Return the (X, Y) coordinate for the center point of the cell that contains the specified text.  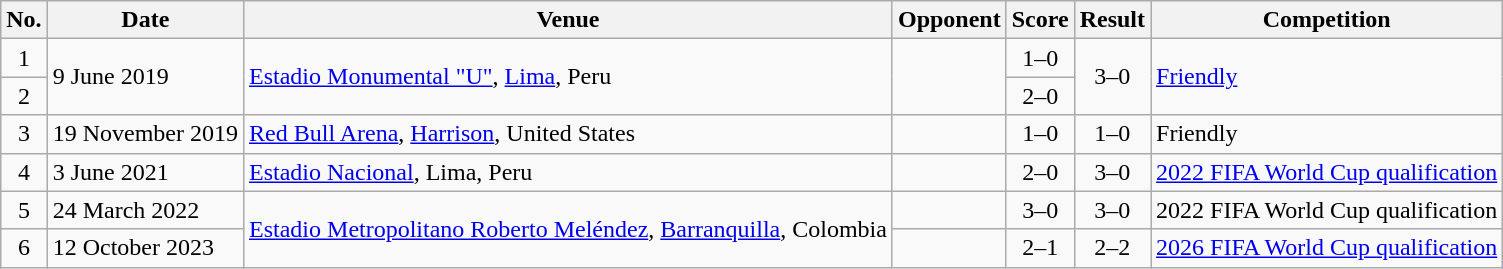
2 (24, 96)
5 (24, 210)
2–1 (1040, 248)
Score (1040, 20)
2026 FIFA World Cup qualification (1327, 248)
3 (24, 134)
24 March 2022 (145, 210)
Estadio Metropolitano Roberto Meléndez, Barranquilla, Colombia (568, 229)
19 November 2019 (145, 134)
3 June 2021 (145, 172)
Competition (1327, 20)
6 (24, 248)
Red Bull Arena, Harrison, United States (568, 134)
Estadio Nacional, Lima, Peru (568, 172)
9 June 2019 (145, 77)
Estadio Monumental "U", Lima, Peru (568, 77)
Opponent (949, 20)
4 (24, 172)
Date (145, 20)
12 October 2023 (145, 248)
Result (1112, 20)
No. (24, 20)
Venue (568, 20)
2–2 (1112, 248)
1 (24, 58)
